Detect which cell encompasses the target text, then output its (x, y) center coordinate. 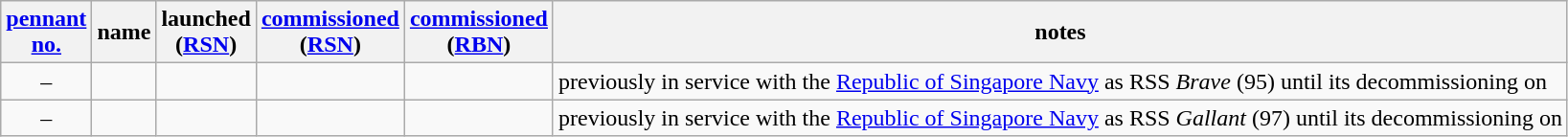
commissioned(RBN) (479, 33)
previously in service with the Republic of Singapore Navy as RSS Brave (95) until its decommissioning on (1059, 81)
name (125, 33)
previously in service with the Republic of Singapore Navy as RSS Gallant (97) until its decommissioning on (1059, 118)
launched(RSN) (206, 33)
commissioned(RSN) (330, 33)
notes (1059, 33)
pennantno. (46, 33)
